Capture the cell that displays the provided text and extract its [X, Y] central coordinate. 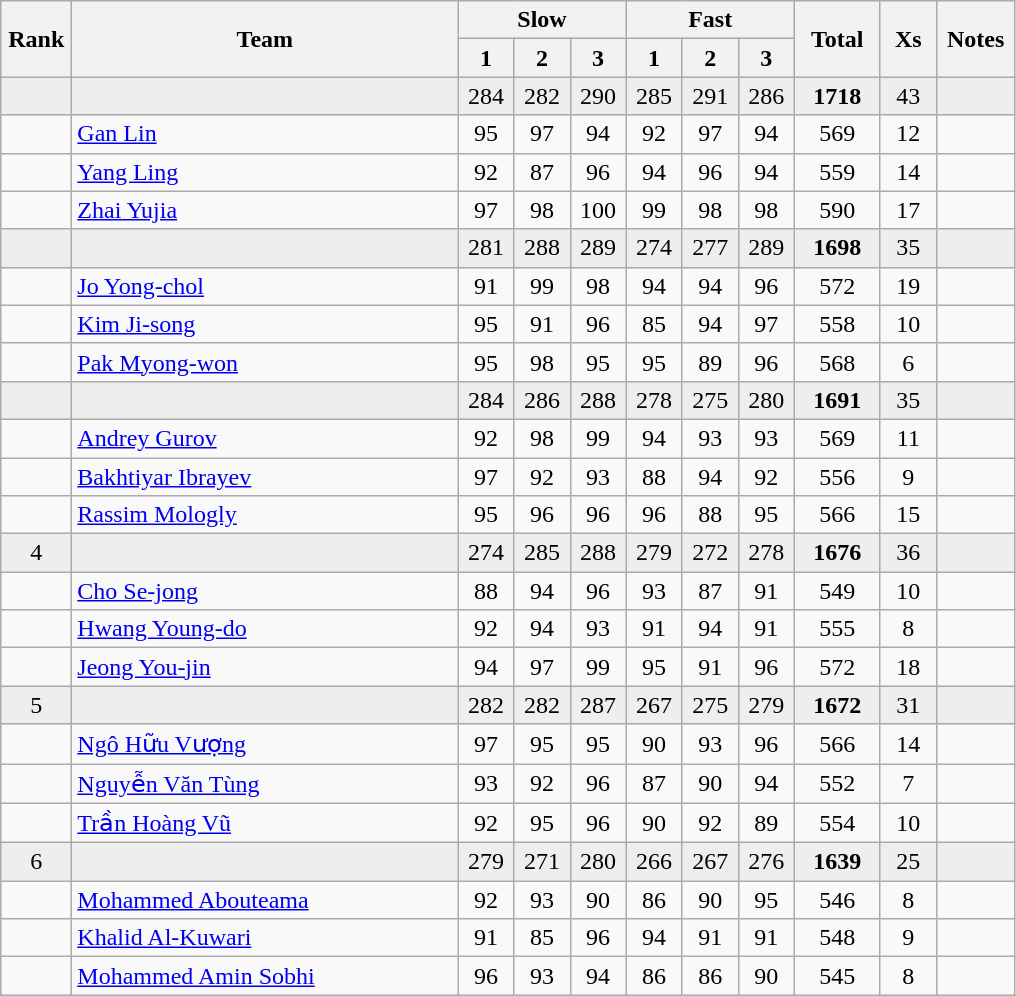
Total [837, 39]
545 [837, 976]
549 [837, 591]
5 [36, 705]
555 [837, 629]
291 [710, 96]
1718 [837, 96]
Rassim Mologly [265, 515]
25 [908, 862]
7 [908, 784]
1676 [837, 553]
Xs [908, 39]
Ngô Hữu Vượng [265, 744]
281 [486, 248]
Andrey Gurov [265, 438]
1672 [837, 705]
276 [766, 862]
Hwang Young-do [265, 629]
Khalid Al-Kuwari [265, 938]
18 [908, 667]
Cho Se-jong [265, 591]
552 [837, 784]
Jeong You-jin [265, 667]
1691 [837, 400]
Trần Hoàng Vũ [265, 823]
556 [837, 477]
Mohammed Abouteama [265, 900]
277 [710, 248]
Kim Ji-song [265, 324]
1698 [837, 248]
290 [598, 96]
568 [837, 362]
271 [542, 862]
100 [598, 210]
Rank [36, 39]
Yang Ling [265, 172]
266 [654, 862]
548 [837, 938]
272 [710, 553]
558 [837, 324]
Gan Lin [265, 134]
Pak Myong-won [265, 362]
Notes [976, 39]
554 [837, 823]
Zhai Yujia [265, 210]
31 [908, 705]
287 [598, 705]
Team [265, 39]
Fast [710, 20]
12 [908, 134]
Slow [542, 20]
Nguyễn Văn Tùng [265, 784]
36 [908, 553]
559 [837, 172]
546 [837, 900]
590 [837, 210]
43 [908, 96]
4 [36, 553]
Bakhtiyar Ibrayev [265, 477]
17 [908, 210]
19 [908, 286]
Mohammed Amin Sobhi [265, 976]
15 [908, 515]
11 [908, 438]
Jo Yong-chol [265, 286]
1639 [837, 862]
